Identify which cell holds the provided text, then report its (x, y) central coordinate. 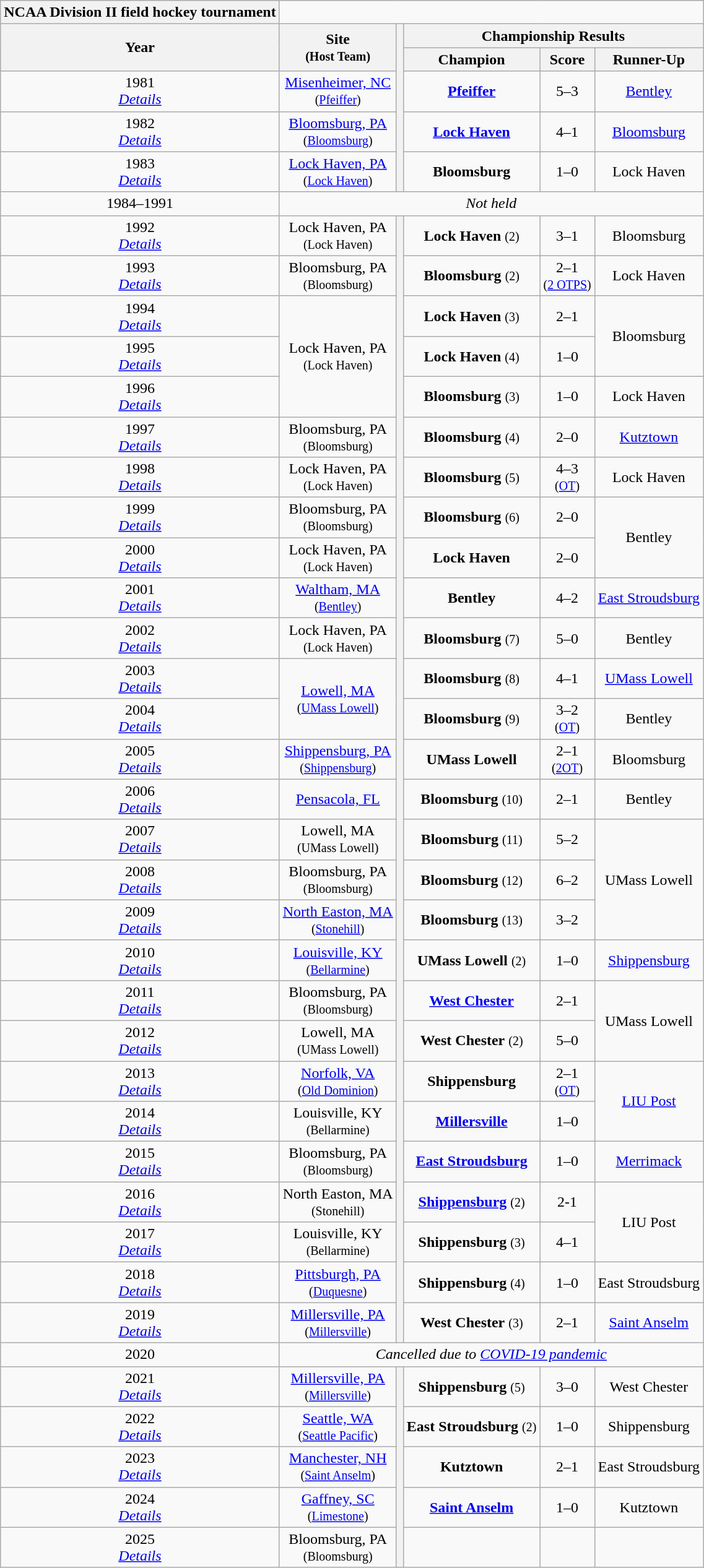
2017Details (140, 1243)
Misenheimer, NC(Pfeiffer) (338, 92)
Bloomsburg (4) (472, 437)
Seattle, WA(Seattle Pacific) (338, 1427)
Bloomsburg (13) (472, 920)
2024Details (140, 1507)
2016Details (140, 1202)
Year (140, 48)
4–3(OT) (567, 478)
1983Details (140, 172)
Cancelled due to COVID-19 pandemic (491, 1355)
2003Details (140, 678)
2006Details (140, 799)
1993Details (140, 276)
Lock Haven (3) (472, 316)
Shippensburg, PA(Shippensburg) (338, 759)
Millersville (472, 1121)
2004Details (140, 719)
West Chester (3) (472, 1323)
Shippensburg (2) (472, 1202)
2002Details (140, 639)
1981Details (140, 92)
1994Details (140, 316)
2021Details (140, 1386)
Pensacola, FL (338, 799)
3–0 (567, 1386)
Bloomsburg (2) (472, 276)
Shippensburg (5) (472, 1386)
Merrimack (649, 1162)
1982Details (140, 131)
Bloomsburg (6) (472, 517)
UMass Lowell (2) (472, 960)
Score (567, 59)
2018Details (140, 1282)
2011Details (140, 1000)
2010Details (140, 960)
2013Details (140, 1080)
2009Details (140, 920)
Shippensburg (3) (472, 1243)
2–1(2OT) (567, 759)
2000Details (140, 558)
Manchester, NH(Saint Anselm) (338, 1467)
6–2 (567, 880)
NCAA Division II field hockey tournament (140, 12)
5–2 (567, 839)
1999Details (140, 517)
2023Details (140, 1467)
Bloomsburg (9) (472, 719)
Bloomsburg (10) (472, 799)
2015Details (140, 1162)
Bloomsburg (7) (472, 639)
2022Details (140, 1427)
2-1 (567, 1202)
Bloomsburg (11) (472, 839)
Norfolk, VA(Old Dominion) (338, 1080)
Pittsburgh, PA(Duquesne) (338, 1282)
Gaffney, SC(Limestone) (338, 1507)
Lock Haven (2) (472, 235)
2025Details (140, 1547)
1992Details (140, 235)
1997Details (140, 437)
2019Details (140, 1323)
Champion (472, 59)
East Stroudsburg (2) (472, 1427)
Site(Host Team) (338, 48)
Bloomsburg (8) (472, 678)
5–3 (567, 92)
2007Details (140, 839)
West Chester (2) (472, 1041)
3–1 (567, 235)
Bloomsburg (3) (472, 396)
1996Details (140, 396)
2–1(OT) (567, 1080)
Bloomsburg (5) (472, 478)
Bloomsburg (12) (472, 880)
2001Details (140, 598)
2012Details (140, 1041)
2020 (140, 1355)
Championship Results (553, 36)
2008Details (140, 880)
1998Details (140, 478)
1984–1991 (140, 204)
Runner-Up (649, 59)
Shippensburg (4) (472, 1282)
Waltham, MA(Bentley) (338, 598)
Not held (491, 204)
2–1(2 OTPS) (567, 276)
Lock Haven (4) (472, 356)
3–2 (567, 920)
Pfeiffer (472, 92)
4–2 (567, 598)
2014Details (140, 1121)
3–2(OT) (567, 719)
2005Details (140, 759)
1995Details (140, 356)
